Extract the (x, y) coordinate from the center of the cell holding the provided text.  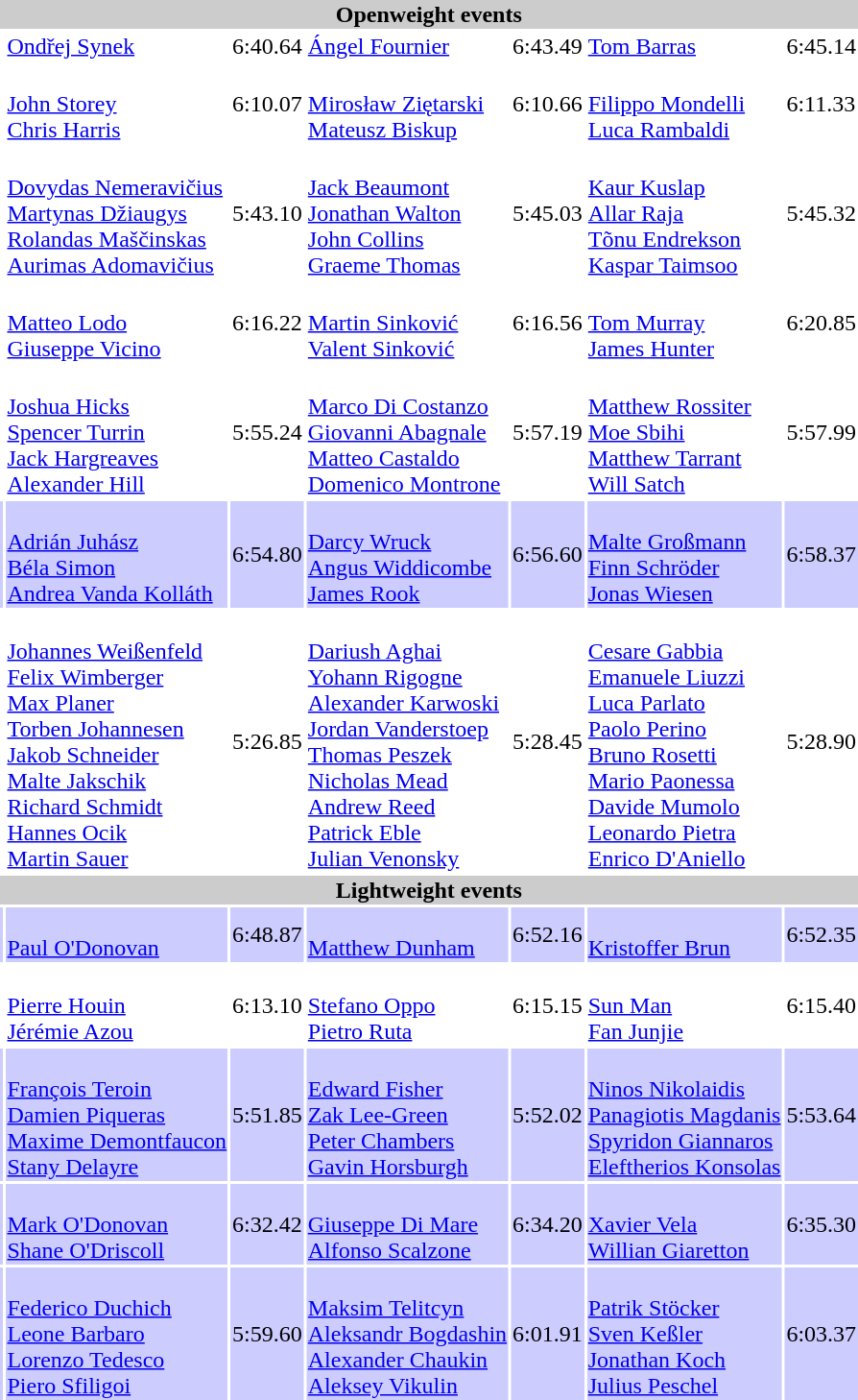
Matthew Dunham (407, 935)
Dariush AghaiYohann RigogneAlexander KarwoskiJordan VanderstoepThomas PeszekNicholas MeadAndrew ReedPatrick EbleJulian Venonsky (407, 741)
Filippo MondelliLuca Rambaldi (684, 104)
6:16.56 (548, 323)
Patrik StöckerSven KeßlerJonathan KochJulius Peschel (684, 1334)
6:45.14 (822, 46)
5:59.60 (268, 1334)
6:20.85 (822, 323)
6:32.42 (268, 1224)
6:52.16 (548, 935)
6:01.91 (548, 1334)
Matteo LodoGiuseppe Vicino (117, 323)
6:35.30 (822, 1224)
Johannes WeißenfeldFelix WimbergerMax PlanerTorben JohannesenJakob SchneiderMalte JakschikRichard SchmidtHannes OcikMartin Sauer (117, 741)
5:43.10 (268, 213)
6:10.66 (548, 104)
Malte GroßmannFinn SchröderJonas Wiesen (684, 555)
Ninos NikolaidisPanagiotis MagdanisSpyridon GiannarosEleftherios Konsolas (684, 1115)
6:56.60 (548, 555)
Mirosław ZiętarskiMateusz Biskup (407, 104)
Mark O'DonovanShane O'Driscoll (117, 1224)
Cesare GabbiaEmanuele LiuzziLuca ParlatoPaolo PerinoBruno RosettiMario PaonessaDavide MumoloLeonardo PietraEnrico D'Aniello (684, 741)
6:54.80 (268, 555)
Matthew RossiterMoe SbihiMatthew TarrantWill Satch (684, 432)
Tom MurrayJames Hunter (684, 323)
6:10.07 (268, 104)
Lightweight events (429, 890)
Federico DuchichLeone BarbaroLorenzo TedescoPiero Sfiligoi (117, 1334)
Edward FisherZak Lee-GreenPeter ChambersGavin Horsburgh (407, 1115)
François TeroinDamien PiquerasMaxime DemontfauconStany Delayre (117, 1115)
5:26.85 (268, 741)
5:28.45 (548, 741)
Adrián JuhászBéla SimonAndrea Vanda Kolláth (117, 555)
6:15.40 (822, 1005)
Sun ManFan Junjie (684, 1005)
6:43.49 (548, 46)
Joshua HicksSpencer TurrinJack HargreavesAlexander Hill (117, 432)
Xavier VelaWillian Giaretton (684, 1224)
6:48.87 (268, 935)
Ondřej Synek (117, 46)
Martin SinkovićValent Sinković (407, 323)
5:45.03 (548, 213)
6:03.37 (822, 1334)
Pierre HouinJérémie Azou (117, 1005)
Openweight events (429, 14)
Kaur KuslapAllar RajaTõnu EndreksonKaspar Taimsoo (684, 213)
Stefano OppoPietro Ruta (407, 1005)
5:57.19 (548, 432)
John StoreyChris Harris (117, 104)
Paul O'Donovan (117, 935)
Marco Di CostanzoGiovanni AbagnaleMatteo CastaldoDomenico Montrone (407, 432)
Tom Barras (684, 46)
6:11.33 (822, 104)
6:34.20 (548, 1224)
6:13.10 (268, 1005)
5:53.64 (822, 1115)
6:52.35 (822, 935)
5:52.02 (548, 1115)
5:55.24 (268, 432)
6:58.37 (822, 555)
Kristoffer Brun (684, 935)
5:57.99 (822, 432)
Dovydas NemeravičiusMartynas DžiaugysRolandas MaščinskasAurimas Adomavičius (117, 213)
Jack BeaumontJonathan WaltonJohn CollinsGraeme Thomas (407, 213)
5:45.32 (822, 213)
6:16.22 (268, 323)
Darcy WruckAngus WiddicombeJames Rook (407, 555)
Ángel Fournier (407, 46)
Giuseppe Di MareAlfonso Scalzone (407, 1224)
5:51.85 (268, 1115)
Maksim TelitcynAleksandr BogdashinAlexander ChaukinAleksey Vikulin (407, 1334)
6:40.64 (268, 46)
5:28.90 (822, 741)
6:15.15 (548, 1005)
